Determine the (x, y) coordinate at the center of the cell enclosing the given text.  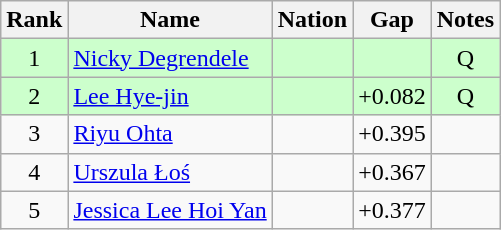
3 (34, 134)
+0.367 (392, 172)
Nicky Degrendele (170, 58)
Lee Hye-jin (170, 96)
Gap (392, 20)
+0.395 (392, 134)
Riyu Ohta (170, 134)
Notes (465, 20)
+0.377 (392, 210)
Rank (34, 20)
Urszula Łoś (170, 172)
Nation (312, 20)
5 (34, 210)
Jessica Lee Hoi Yan (170, 210)
+0.082 (392, 96)
Name (170, 20)
1 (34, 58)
4 (34, 172)
2 (34, 96)
